Extract the [x, y] coordinate from the center of the cell holding the provided text.  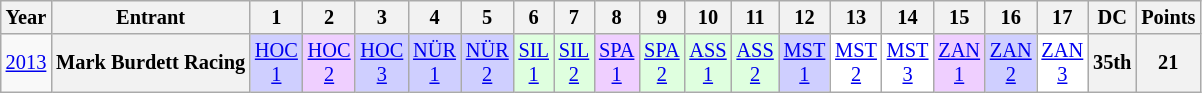
Points [1168, 17]
10 [708, 17]
12 [805, 17]
8 [616, 17]
SPA2 [662, 63]
1 [276, 17]
21 [1168, 63]
5 [488, 17]
SPA1 [616, 63]
Year [26, 17]
ASS1 [708, 63]
NÜR1 [434, 63]
16 [1011, 17]
DC [1112, 17]
SIL2 [574, 63]
4 [434, 17]
MST2 [856, 63]
6 [534, 17]
17 [1063, 17]
9 [662, 17]
13 [856, 17]
MST3 [908, 63]
Mark Burdett Racing [150, 63]
11 [756, 17]
HOC1 [276, 63]
ZAN1 [959, 63]
ASS2 [756, 63]
Entrant [150, 17]
2 [330, 17]
NÜR2 [488, 63]
MST1 [805, 63]
15 [959, 17]
ZAN2 [1011, 63]
2013 [26, 63]
ZAN3 [1063, 63]
HOC3 [382, 63]
SIL1 [534, 63]
14 [908, 17]
7 [574, 17]
HOC2 [330, 63]
35th [1112, 63]
3 [382, 17]
